Detect which cell encompasses the target text, then output its [X, Y] center coordinate. 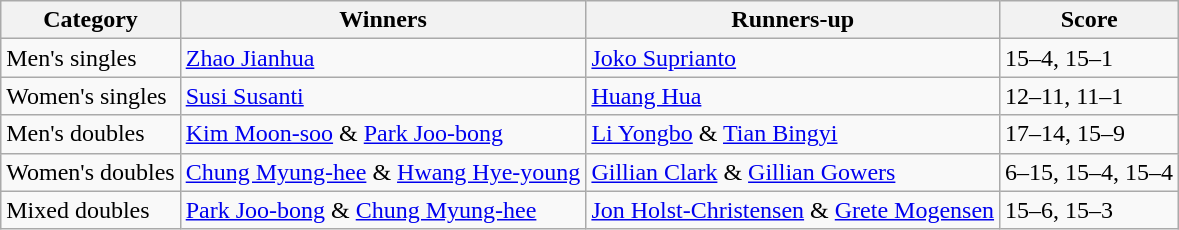
Men's doubles [90, 134]
12–11, 11–1 [1090, 96]
Gillian Clark & Gillian Gowers [793, 172]
Winners [383, 20]
15–6, 15–3 [1090, 210]
Huang Hua [793, 96]
17–14, 15–9 [1090, 134]
Category [90, 20]
Runners-up [793, 20]
Joko Suprianto [793, 58]
Park Joo-bong & Chung Myung-hee [383, 210]
Mixed doubles [90, 210]
Zhao Jianhua [383, 58]
Jon Holst-Christensen & Grete Mogensen [793, 210]
Li Yongbo & Tian Bingyi [793, 134]
15–4, 15–1 [1090, 58]
Chung Myung-hee & Hwang Hye-young [383, 172]
Women's doubles [90, 172]
Women's singles [90, 96]
Men's singles [90, 58]
Score [1090, 20]
Susi Susanti [383, 96]
6–15, 15–4, 15–4 [1090, 172]
Kim Moon-soo & Park Joo-bong [383, 134]
